Search for the cell housing the specified text and yield its [x, y] center coordinate. 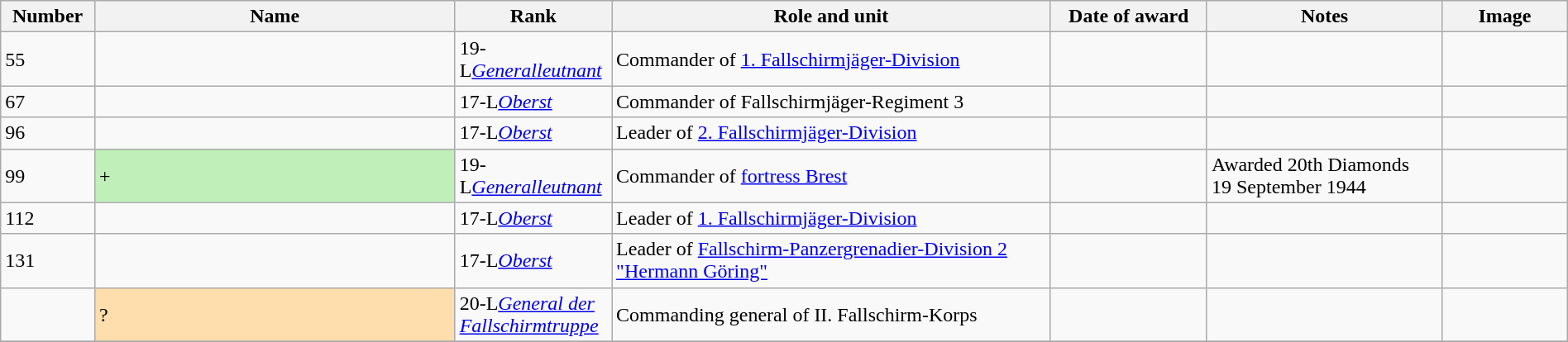
Commander of Fallschirmjäger-Regiment 3 [831, 102]
Role and unit [831, 17]
Number [48, 17]
Commanding general of II. Fallschirm-Korps [831, 314]
Leader of Fallschirm-Panzergrenadier-Division 2 "Hermann Göring" [831, 261]
131 [48, 261]
Commander of fortress Brest [831, 175]
96 [48, 133]
Date of award [1128, 17]
? [275, 314]
Leader of 2. Fallschirmjäger-Division [831, 133]
Name [275, 17]
Leader of 1. Fallschirmjäger-Division [831, 218]
+ [275, 175]
112 [48, 218]
Rank [533, 17]
Awarded 20th Diamonds 19 September 1944 [1324, 175]
67 [48, 102]
Notes [1324, 17]
99 [48, 175]
20-LGeneral der Fallschirmtruppe [533, 314]
55 [48, 59]
Commander of 1. Fallschirmjäger-Division [831, 59]
Image [1505, 17]
